Capture the cell that displays the provided text and extract its [x, y] central coordinate. 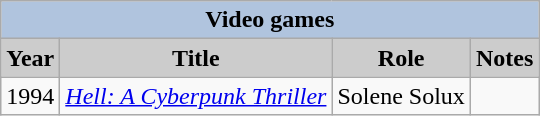
Year [30, 58]
Video games [270, 20]
Role [401, 58]
Title [196, 58]
Hell: A Cyberpunk Thriller [196, 96]
1994 [30, 96]
Solene Solux [401, 96]
Notes [504, 58]
